Determine the (X, Y) coordinate at the center of the cell enclosing the given text.  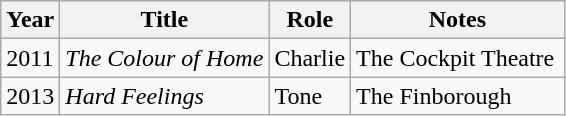
Charlie (310, 58)
Notes (458, 20)
The Finborough (458, 96)
Title (164, 20)
2011 (30, 58)
2013 (30, 96)
Year (30, 20)
Tone (310, 96)
The Colour of Home (164, 58)
Role (310, 20)
Hard Feelings (164, 96)
The Cockpit Theatre (458, 58)
